Extract the (x, y) coordinate from the center of the cell holding the provided text.  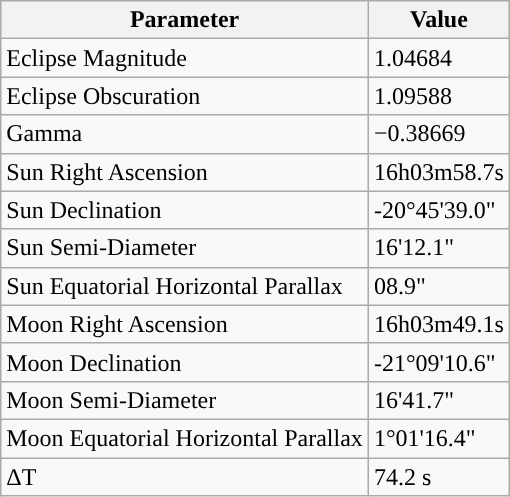
Sun Declination (185, 210)
1°01'16.4" (438, 438)
Sun Semi-Diameter (185, 248)
1.04684 (438, 58)
Sun Right Ascension (185, 172)
16h03m58.7s (438, 172)
Moon Declination (185, 362)
ΔT (185, 477)
-20°45'39.0" (438, 210)
Moon Right Ascension (185, 324)
Moon Semi-Diameter (185, 400)
16'12.1" (438, 248)
Parameter (185, 20)
08.9" (438, 286)
16'41.7" (438, 400)
−0.38669 (438, 134)
Moon Equatorial Horizontal Parallax (185, 438)
Eclipse Magnitude (185, 58)
Eclipse Obscuration (185, 96)
74.2 s (438, 477)
1.09588 (438, 96)
Sun Equatorial Horizontal Parallax (185, 286)
Value (438, 20)
-21°09'10.6" (438, 362)
Gamma (185, 134)
16h03m49.1s (438, 324)
